Capture the cell that displays the provided text and extract its (X, Y) central coordinate. 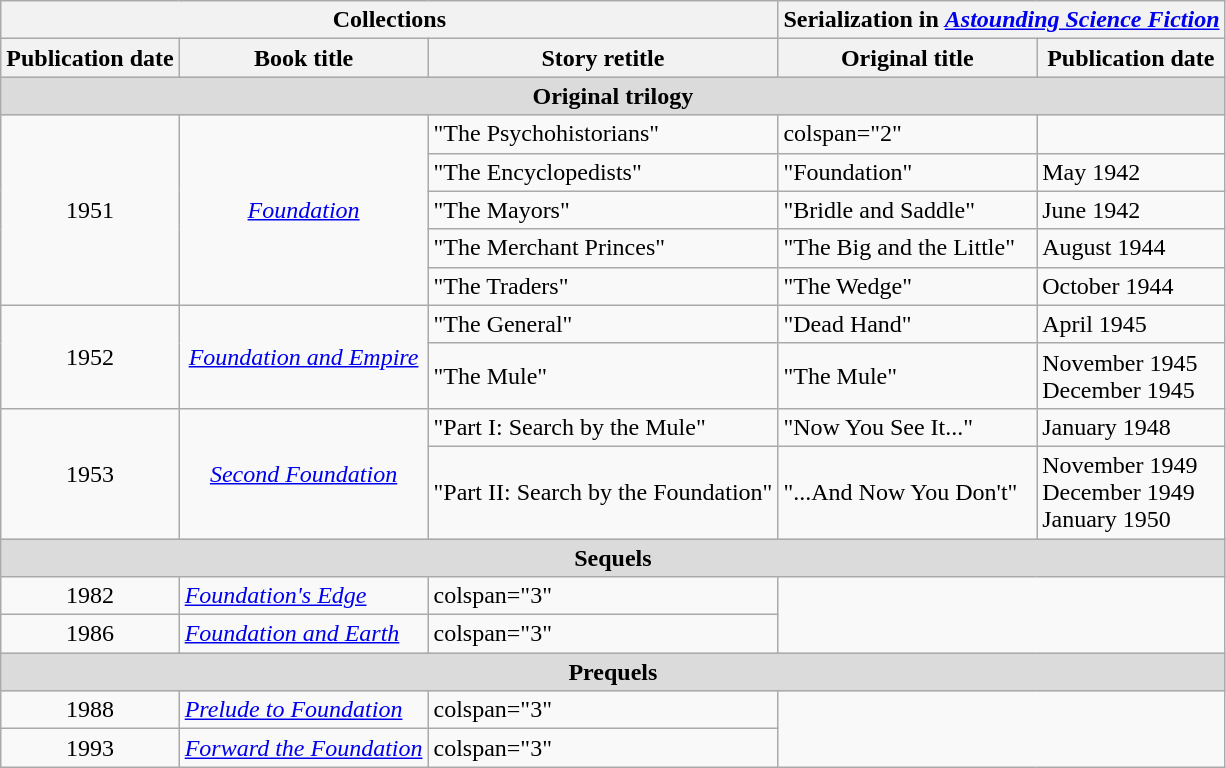
"Bridle and Saddle" (908, 210)
Collections (390, 20)
"The Merchant Princes" (603, 248)
Prequels (613, 672)
"The Traders" (603, 286)
1993 (90, 748)
November 1949 December 1949 January 1950 (1131, 492)
Foundation and Earth (304, 634)
Foundation's Edge (304, 596)
Forward the Foundation (304, 748)
"The Wedge" (908, 286)
1988 (90, 710)
October 1944 (1131, 286)
January 1948 (1131, 427)
"Part II: Search by the Foundation" (603, 492)
Foundation (304, 210)
"Dead Hand" (908, 324)
Foundation and Empire (304, 356)
"...And Now You Don't" (908, 492)
Book title (304, 58)
Story retitle (603, 58)
Original title (908, 58)
"The Psychohistorians" (603, 134)
"The Encyclopedists" (603, 172)
August 1944 (1131, 248)
1982 (90, 596)
Sequels (613, 557)
Second Foundation (304, 473)
Prelude to Foundation (304, 710)
"Now You See It..." (908, 427)
1952 (90, 356)
Original trilogy (613, 96)
"Foundation" (908, 172)
colspan="2" (908, 134)
1951 (90, 210)
"The General" (603, 324)
Serialization in Astounding Science Fiction (1002, 20)
June 1942 (1131, 210)
1953 (90, 473)
1986 (90, 634)
November 1945 December 1945 (1131, 376)
April 1945 (1131, 324)
"Part I: Search by the Mule" (603, 427)
"The Big and the Little" (908, 248)
"The Mayors" (603, 210)
May 1942 (1131, 172)
